Find where the given text appears and provide that cell's center as (x, y) coordinate. 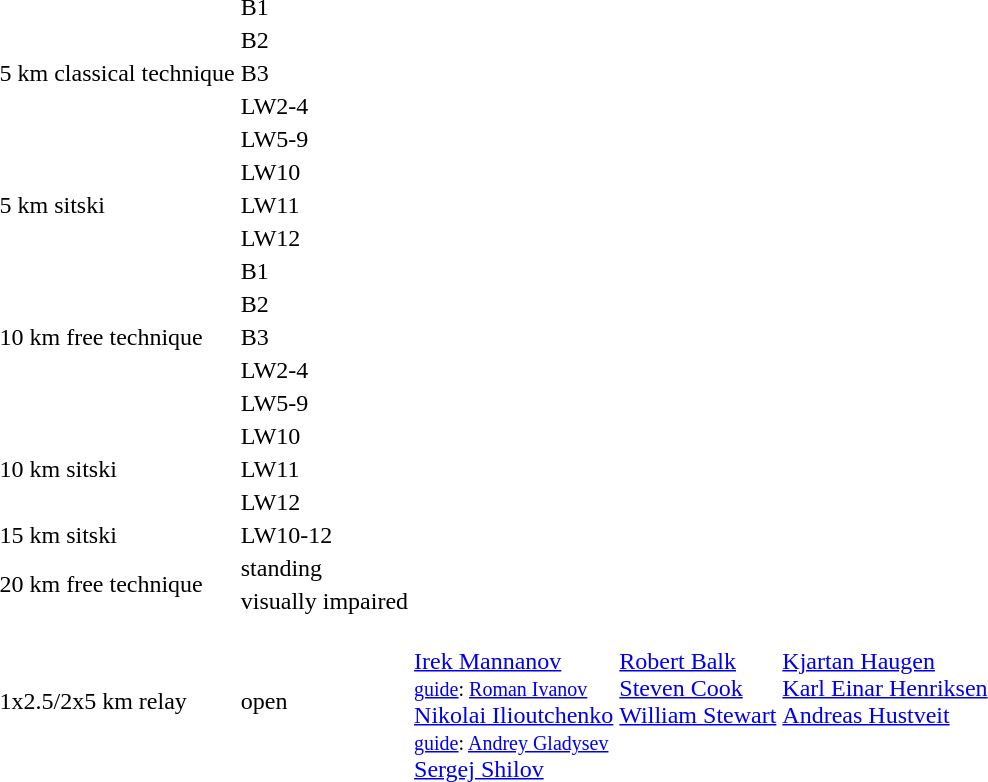
standing (324, 568)
LW10-12 (324, 535)
B1 (324, 271)
visually impaired (324, 601)
